Extract the [X, Y] coordinate from the center of the cell holding the provided text.  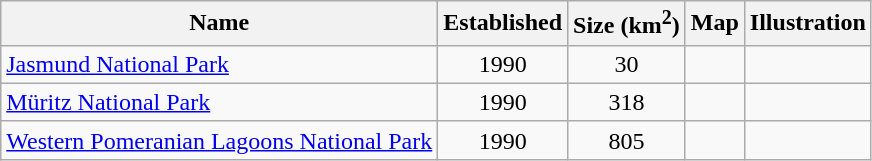
Müritz National Park [220, 102]
Jasmund National Park [220, 64]
Map [714, 24]
Established [503, 24]
Western Pomeranian Lagoons National Park [220, 140]
318 [627, 102]
Size (km2) [627, 24]
805 [627, 140]
Name [220, 24]
30 [627, 64]
Illustration [808, 24]
